From the cell containing the given text, extract its center point as [x, y] coordinate. 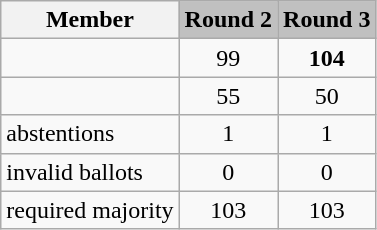
Member [90, 20]
50 [327, 96]
abstentions [90, 134]
Round 3 [327, 20]
Round 2 [228, 20]
55 [228, 96]
required majority [90, 210]
invalid ballots [90, 172]
99 [228, 58]
104 [327, 58]
